Find where the given text appears and provide that cell's center as [X, Y] coordinate. 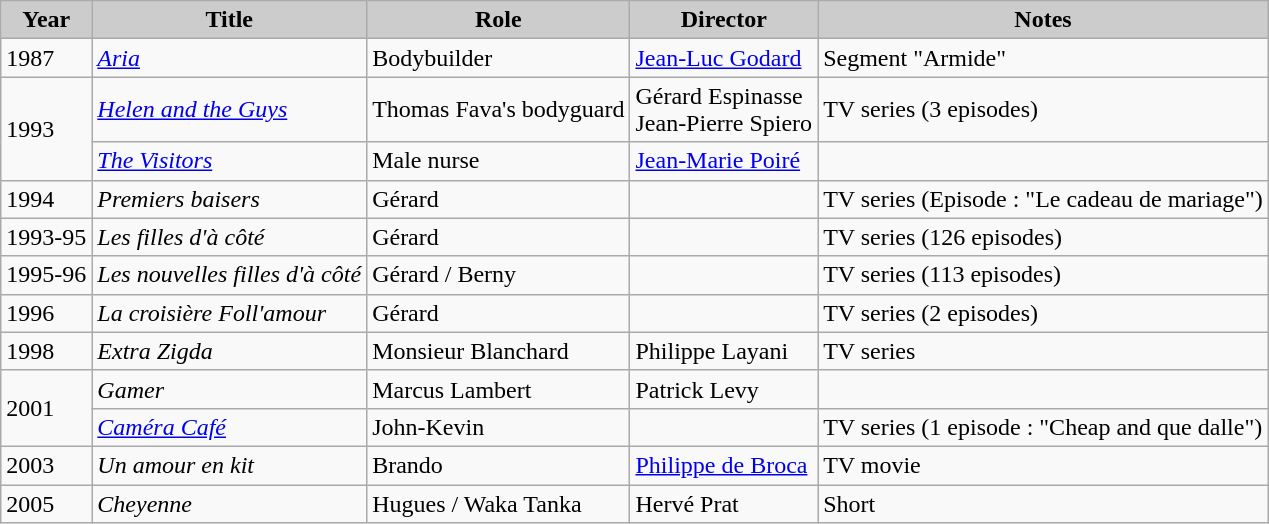
Gérard / Berny [498, 275]
TV series (2 episodes) [1044, 313]
TV series (Episode : "Le cadeau de mariage") [1044, 199]
1995-96 [46, 275]
1987 [46, 58]
TV series (3 episodes) [1044, 110]
Year [46, 20]
Segment "Armide" [1044, 58]
Caméra Café [230, 427]
John-Kevin [498, 427]
Patrick Levy [724, 389]
TV series [1044, 351]
Les nouvelles filles d'à côté [230, 275]
Jean-Luc Godard [724, 58]
2001 [46, 408]
Philippe de Broca [724, 465]
Title [230, 20]
Extra Zigda [230, 351]
Premiers baisers [230, 199]
TV series (113 episodes) [1044, 275]
TV series (126 episodes) [1044, 237]
1994 [46, 199]
Helen and the Guys [230, 110]
Marcus Lambert [498, 389]
TV movie [1044, 465]
Short [1044, 503]
Bodybuilder [498, 58]
La croisière Foll'amour [230, 313]
Gérard Espinasse Jean-Pierre Spiero [724, 110]
Aria [230, 58]
1996 [46, 313]
2005 [46, 503]
Director [724, 20]
Cheyenne [230, 503]
Role [498, 20]
1993-95 [46, 237]
Un amour en kit [230, 465]
Philippe Layani [724, 351]
Male nurse [498, 161]
1998 [46, 351]
Hugues / Waka Tanka [498, 503]
The Visitors [230, 161]
Hervé Prat [724, 503]
Jean-Marie Poiré [724, 161]
Gamer [230, 389]
Brando [498, 465]
Monsieur Blanchard [498, 351]
2003 [46, 465]
Notes [1044, 20]
Thomas Fava's bodyguard [498, 110]
Les filles d'à côté [230, 237]
TV series (1 episode : "Cheap and que dalle") [1044, 427]
1993 [46, 128]
